Return [x, y] of the center of cell containing provided text 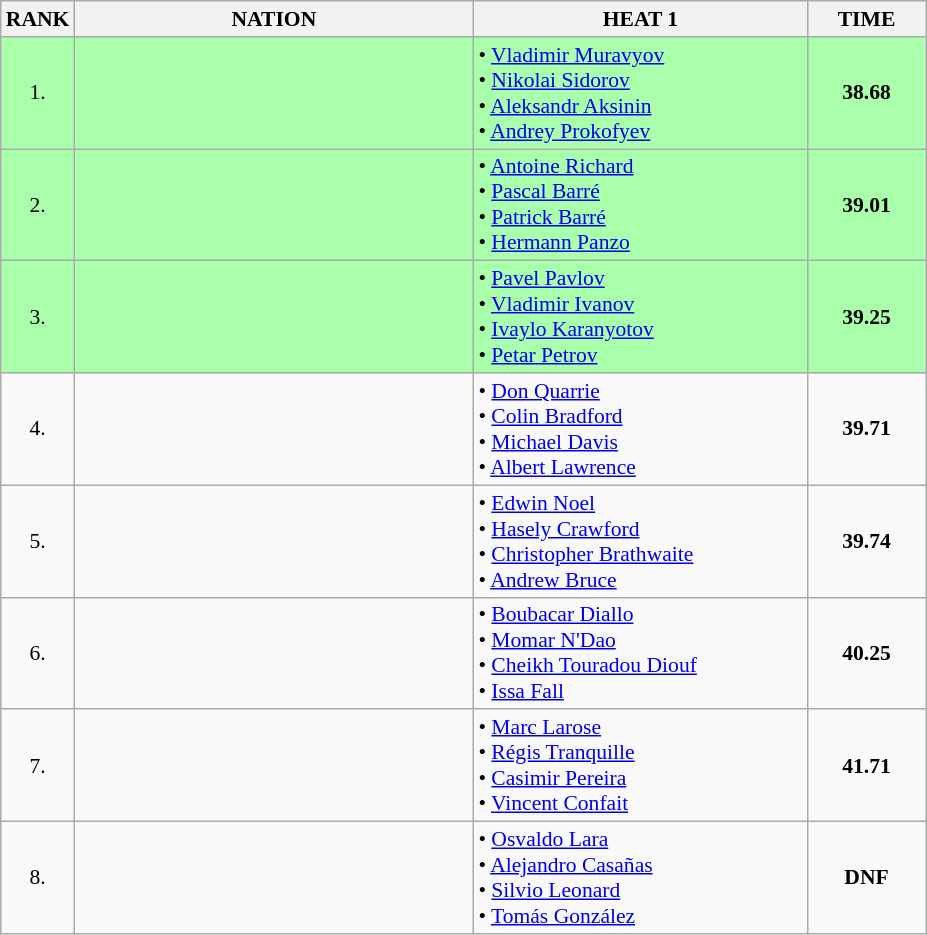
• Vladimir Muravyov• Nikolai Sidorov• Aleksandr Aksinin• Andrey Prokofyev [640, 93]
• Pavel Pavlov• Vladimir Ivanov• Ivaylo Karanyotov• Petar Petrov [640, 317]
4. [38, 429]
• Boubacar Diallo• Momar N'Dao• Cheikh Touradou Diouf• Issa Fall [640, 653]
8. [38, 878]
3. [38, 317]
DNF [866, 878]
1. [38, 93]
NATION [274, 19]
39.01 [866, 205]
38.68 [866, 93]
6. [38, 653]
• Don Quarrie• Colin Bradford• Michael Davis• Albert Lawrence [640, 429]
• Antoine Richard• Pascal Barré• Patrick Barré• Hermann Panzo [640, 205]
2. [38, 205]
TIME [866, 19]
39.71 [866, 429]
HEAT 1 [640, 19]
RANK [38, 19]
7. [38, 766]
39.25 [866, 317]
• Marc Larose• Régis Tranquille• Casimir Pereira• Vincent Confait [640, 766]
39.74 [866, 541]
40.25 [866, 653]
5. [38, 541]
• Osvaldo Lara• Alejandro Casañas• Silvio Leonard• Tomás González [640, 878]
• Edwin Noel• Hasely Crawford• Christopher Brathwaite• Andrew Bruce [640, 541]
41.71 [866, 766]
